Identify which cell holds the provided text, then report its (x, y) central coordinate. 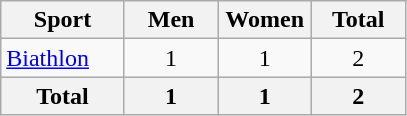
Men (171, 20)
Sport (63, 20)
Women (265, 20)
Biathlon (63, 58)
